Output the [X, Y] coordinate of the center of the cell containing the given text.  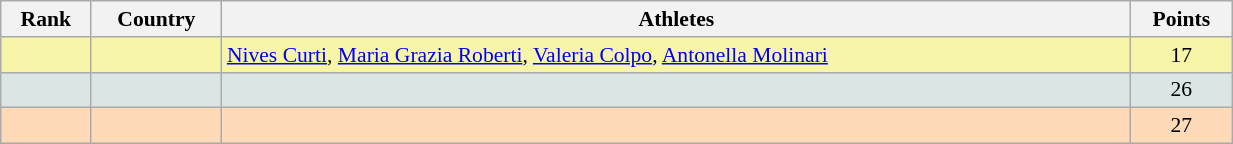
Rank [46, 19]
17 [1182, 55]
Athletes [676, 19]
27 [1182, 126]
Country [156, 19]
Nives Curti, Maria Grazia Roberti, Valeria Colpo, Antonella Molinari [676, 55]
Points [1182, 19]
26 [1182, 90]
